Extract the (x, y) coordinate from the center of the cell holding the provided text.  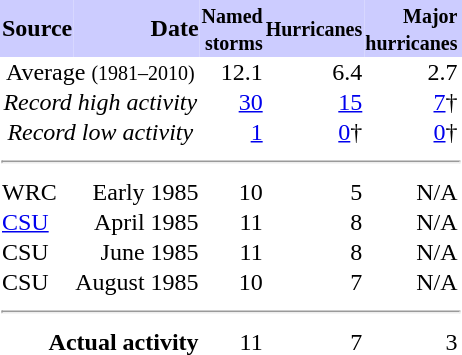
Record high activity (100, 102)
7† (412, 102)
June 1985 (137, 252)
Early 1985 (137, 192)
7 (314, 282)
1 (232, 132)
Source (36, 28)
5 (314, 192)
Namedstorms (232, 28)
30 (232, 102)
15 (314, 102)
Hurricanes (314, 28)
2.7 (412, 72)
WRC (36, 192)
Average (1981–2010) (100, 72)
Record low activity (100, 132)
6.4 (314, 72)
April 1985 (137, 222)
Majorhurricanes (412, 28)
August 1985 (137, 282)
12.1 (232, 72)
Date (137, 28)
